Scan for the cell matching the given text and deliver its [X, Y] coordinate at center. 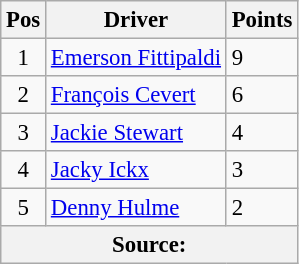
6 [262, 95]
Pos [24, 20]
François Cevert [136, 95]
Source: [150, 245]
5 [24, 208]
9 [262, 58]
Jacky Ickx [136, 170]
Jackie Stewart [136, 133]
Emerson Fittipaldi [136, 58]
Points [262, 20]
Driver [136, 20]
Denny Hulme [136, 208]
1 [24, 58]
